Determine the [x, y] coordinate at the center of the cell enclosing the given text.  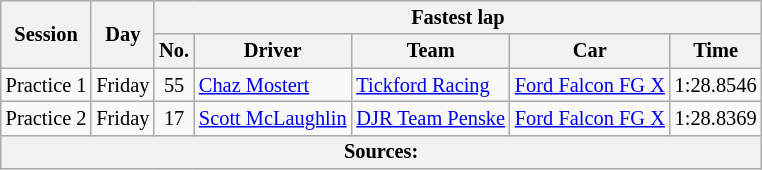
17 [174, 118]
Driver [272, 51]
No. [174, 51]
Practice 1 [46, 85]
1:28.8369 [716, 118]
55 [174, 85]
Scott McLaughlin [272, 118]
Day [122, 34]
Car [590, 51]
Tickford Racing [430, 85]
1:28.8546 [716, 85]
DJR Team Penske [430, 118]
Practice 2 [46, 118]
Team [430, 51]
Time [716, 51]
Chaz Mostert [272, 85]
Fastest lap [458, 17]
Sources: [382, 152]
Session [46, 34]
